Capture the cell that displays the provided text and extract its [x, y] central coordinate. 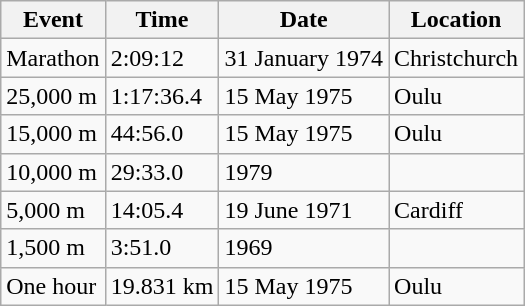
2:09:12 [162, 58]
One hour [53, 286]
15,000 m [53, 134]
Event [53, 20]
Cardiff [456, 210]
25,000 m [53, 96]
44:56.0 [162, 134]
1979 [304, 172]
10,000 m [53, 172]
14:05.4 [162, 210]
29:33.0 [162, 172]
19.831 km [162, 286]
1,500 m [53, 248]
19 June 1971 [304, 210]
Christchurch [456, 58]
Date [304, 20]
Time [162, 20]
1969 [304, 248]
5,000 m [53, 210]
31 January 1974 [304, 58]
3:51.0 [162, 248]
Location [456, 20]
1:17:36.4 [162, 96]
Marathon [53, 58]
